Capture the cell that displays the provided text and extract its (X, Y) central coordinate. 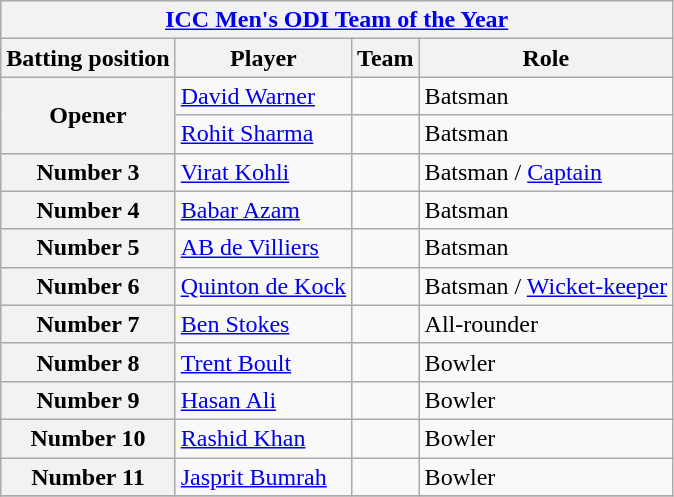
Batsman / Wicket-keeper (546, 286)
Batting position (88, 58)
Batsman / Captain (546, 172)
Number 4 (88, 210)
Rashid Khan (263, 438)
Number 10 (88, 438)
Opener (88, 115)
Number 8 (88, 362)
Role (546, 58)
Jasprit Bumrah (263, 477)
Rohit Sharma (263, 134)
Hasan Ali (263, 400)
Player (263, 58)
Number 7 (88, 324)
Ben Stokes (263, 324)
David Warner (263, 96)
Number 9 (88, 400)
Number 6 (88, 286)
AB de Villiers (263, 248)
ICC Men's ODI Team of the Year (337, 20)
Number 5 (88, 248)
All-rounder (546, 324)
Quinton de Kock (263, 286)
Team (386, 58)
Virat Kohli (263, 172)
Number 3 (88, 172)
Babar Azam (263, 210)
Number 11 (88, 477)
Trent Boult (263, 362)
